Detect which cell encompasses the target text, then output its [x, y] center coordinate. 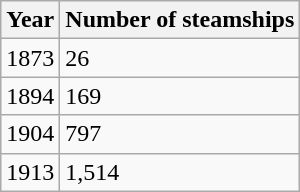
169 [180, 96]
Year [30, 20]
1913 [30, 172]
26 [180, 58]
1,514 [180, 172]
1894 [30, 96]
1873 [30, 58]
1904 [30, 134]
797 [180, 134]
Number of steamships [180, 20]
